Output the [X, Y] coordinate of the center of the cell containing the given text.  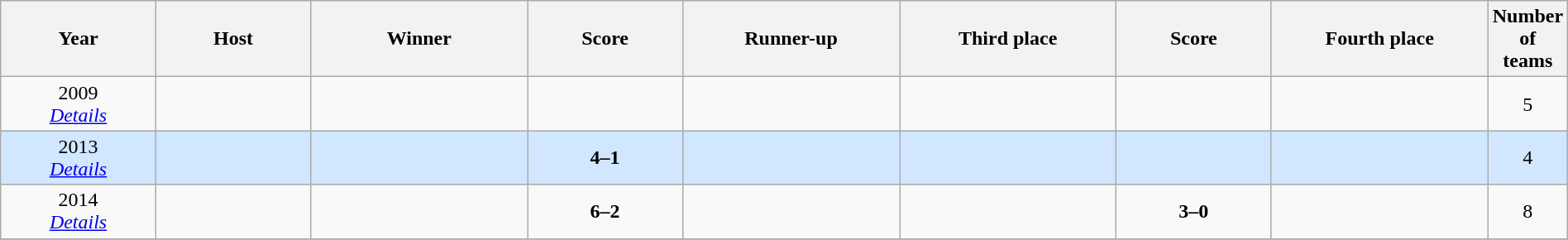
2013Details [79, 157]
2014Details [79, 212]
5 [1527, 104]
8 [1527, 212]
Third place [1008, 39]
Fourth place [1379, 39]
Runner-up [791, 39]
4–1 [605, 157]
Host [233, 39]
2009Details [79, 104]
4 [1527, 157]
Number of teams [1527, 39]
Winner [419, 39]
3–0 [1194, 212]
Year [79, 39]
6–2 [605, 212]
